Find where the given text appears and provide that cell's center as (X, Y) coordinate. 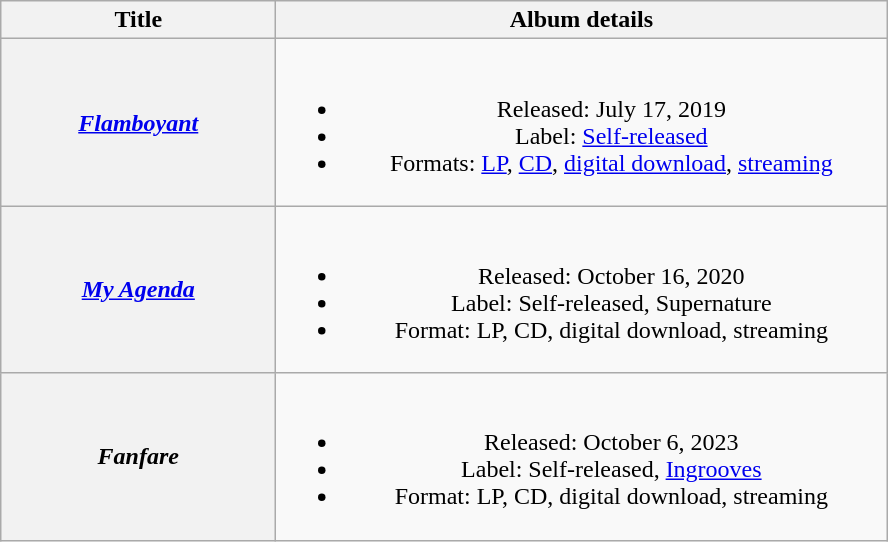
Released: July 17, 2019Label: Self-releasedFormats: LP, CD, digital download, streaming (582, 122)
Flamboyant (138, 122)
Fanfare (138, 456)
Title (138, 20)
Album details (582, 20)
My Agenda (138, 290)
Released: October 6, 2023Label: Self-released, IngroovesFormat: LP, CD, digital download, streaming (582, 456)
Released: October 16, 2020Label: Self-released, SupernatureFormat: LP, CD, digital download, streaming (582, 290)
